Search for the cell housing the specified text and yield its (x, y) center coordinate. 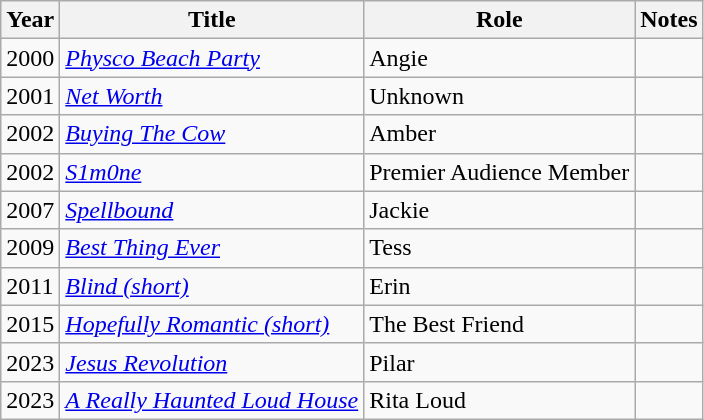
Tess (500, 248)
2009 (30, 248)
Jackie (500, 210)
Angie (500, 58)
Erin (500, 286)
Rita Loud (500, 400)
2001 (30, 96)
Notes (669, 20)
Jesus Revolution (212, 362)
Buying The Cow (212, 134)
2000 (30, 58)
Unknown (500, 96)
Amber (500, 134)
2007 (30, 210)
Hopefully Romantic (short) (212, 324)
The Best Friend (500, 324)
Spellbound (212, 210)
2015 (30, 324)
Physco Beach Party (212, 58)
S1m0ne (212, 172)
2011 (30, 286)
Blind (short) (212, 286)
Title (212, 20)
Pilar (500, 362)
Role (500, 20)
A Really Haunted Loud House (212, 400)
Year (30, 20)
Net Worth (212, 96)
Premier Audience Member (500, 172)
Best Thing Ever (212, 248)
